Find where the given text appears and provide that cell's center as (X, Y) coordinate. 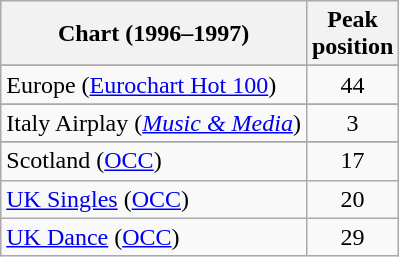
3 (352, 123)
17 (352, 161)
Scotland (OCC) (154, 161)
Chart (1996–1997) (154, 34)
20 (352, 199)
Peakposition (352, 34)
44 (352, 85)
UK Dance (OCC) (154, 237)
Europe (Eurochart Hot 100) (154, 85)
Italy Airplay (Music & Media) (154, 123)
29 (352, 237)
UK Singles (OCC) (154, 199)
